Find where the given text appears and provide that cell's center as (x, y) coordinate. 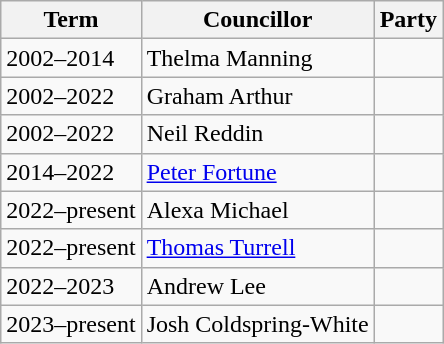
Graham Arthur (258, 96)
Andrew Lee (258, 286)
Peter Fortune (258, 172)
Party (408, 20)
2022–2023 (71, 286)
2014–2022 (71, 172)
Thelma Manning (258, 58)
2023–present (71, 324)
Thomas Turrell (258, 248)
2002–2014 (71, 58)
Term (71, 20)
Josh Coldspring-White (258, 324)
Councillor (258, 20)
Alexa Michael (258, 210)
Neil Reddin (258, 134)
